Return the (X, Y) coordinate for the center point of the cell that contains the specified text.  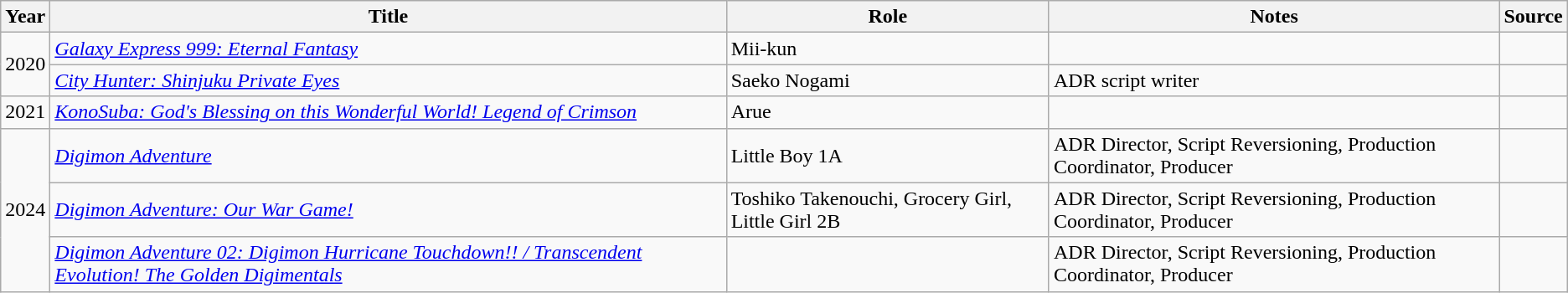
Saeko Nogami (888, 80)
Title (389, 17)
Role (888, 17)
Arue (888, 112)
City Hunter: Shinjuku Private Eyes (389, 80)
Year (25, 17)
Source (1533, 17)
ADR script writer (1273, 80)
2020 (25, 64)
Galaxy Express 999: Eternal Fantasy (389, 49)
Digimon Adventure: Our War Game! (389, 209)
KonoSuba: God's Blessing on this Wonderful World! Legend of Crimson (389, 112)
Little Boy 1A (888, 156)
2024 (25, 209)
Notes (1273, 17)
Digimon Adventure 02: Digimon Hurricane Touchdown!! / Transcendent Evolution! The Golden Digimentals (389, 265)
Mii-kun (888, 49)
Digimon Adventure (389, 156)
2021 (25, 112)
Toshiko Takenouchi, Grocery Girl, Little Girl 2B (888, 209)
